Extract the (x, y) coordinate from the center of the cell holding the provided text.  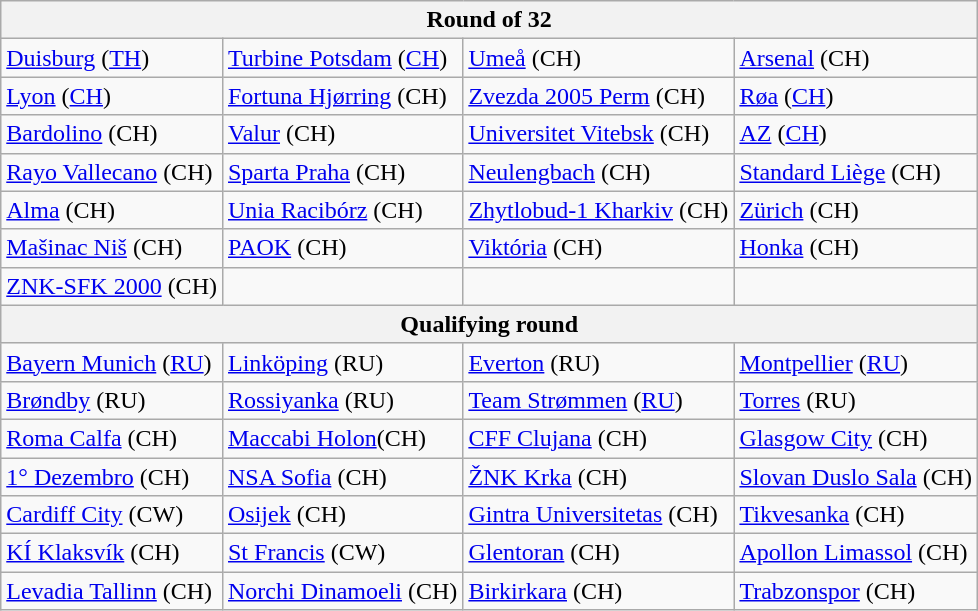
Rayo Vallecano (CH) (112, 172)
Trabzonspor (CH) (856, 591)
Qualifying round (490, 324)
Sparta Praha (CH) (342, 172)
Cardiff City (CW) (112, 515)
AZ (CH) (856, 134)
PAOK (CH) (342, 248)
Arsenal (CH) (856, 58)
Røa (CH) (856, 96)
Team Strømmen (RU) (598, 400)
Roma Calfa (CH) (112, 438)
Zvezda 2005 Perm (CH) (598, 96)
Norchi Dinamoeli (CH) (342, 591)
Fortuna Hjørring (CH) (342, 96)
Slovan Duslo Sala (CH) (856, 477)
Brøndby (RU) (112, 400)
Lyon (CH) (112, 96)
ZNK-SFK 2000 (CH) (112, 286)
CFF Clujana (CH) (598, 438)
Honka (CH) (856, 248)
St Francis (CW) (342, 553)
Tikvesanka (CH) (856, 515)
Bayern Munich (RU) (112, 362)
Standard Liège (CH) (856, 172)
Glentoran (CH) (598, 553)
1° Dezembro (CH) (112, 477)
Turbine Potsdam (CH) (342, 58)
NSA Sofia (CH) (342, 477)
Unia Racibórz (CH) (342, 210)
Rossiyanka (RU) (342, 400)
Mašinac Niš (CH) (112, 248)
Maccabi Holon(CH) (342, 438)
Montpellier (RU) (856, 362)
Neulengbach (CH) (598, 172)
Round of 32 (490, 20)
Birkirkara (CH) (598, 591)
Torres (RU) (856, 400)
Valur (CH) (342, 134)
Zhytlobud-1 Kharkiv (CH) (598, 210)
Alma (CH) (112, 210)
Linköping (RU) (342, 362)
Universitet Vitebsk (CH) (598, 134)
Levadia Tallinn (CH) (112, 591)
ŽNK Krka (CH) (598, 477)
Osijek (CH) (342, 515)
Apollon Limassol (CH) (856, 553)
Everton (RU) (598, 362)
Gintra Universitetas (CH) (598, 515)
Duisburg (TH) (112, 58)
KÍ Klaksvík (CH) (112, 553)
Zürich (CH) (856, 210)
Viktória (CH) (598, 248)
Glasgow City (CH) (856, 438)
Bardolino (CH) (112, 134)
Umeå (CH) (598, 58)
